Scan for the cell matching the given text and deliver its (X, Y) coordinate at center. 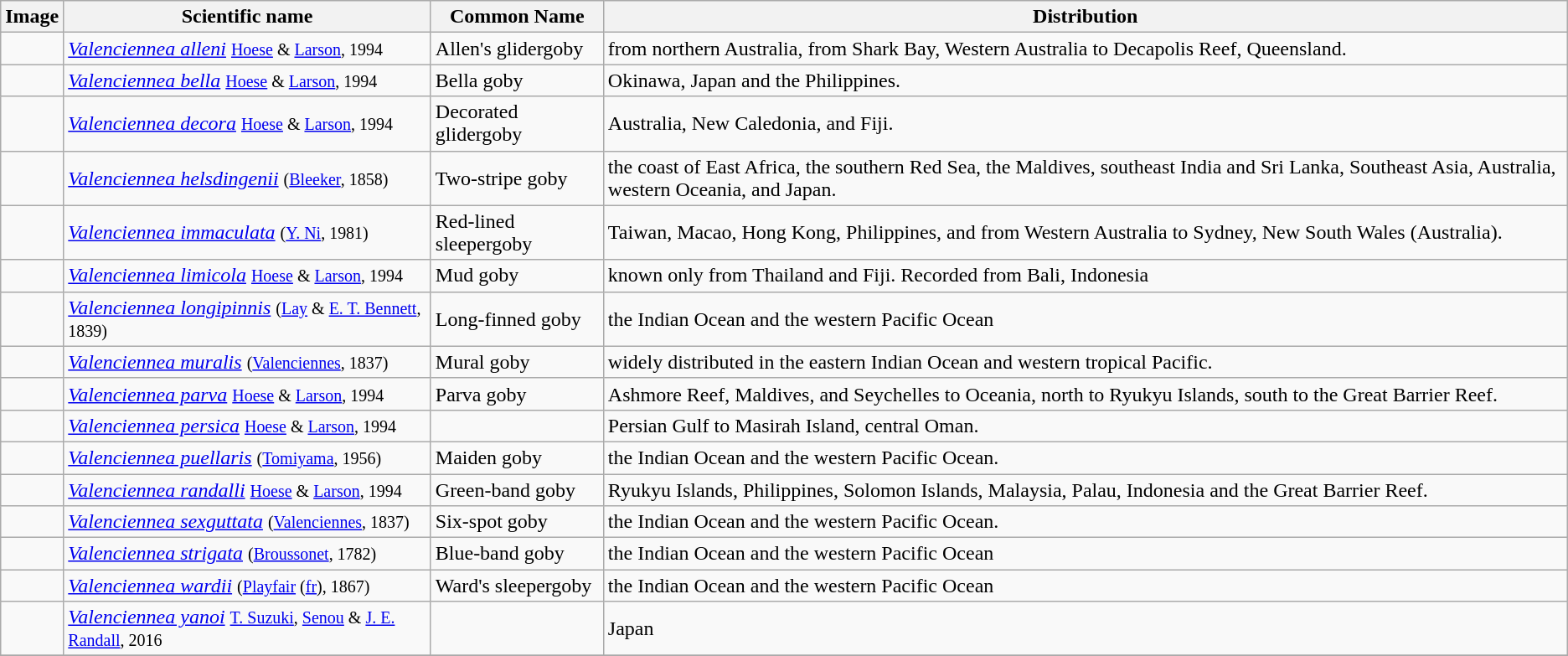
Japan (1086, 628)
Valenciennea randalli Hoese & Larson, 1994 (247, 490)
Decorated glidergoby (517, 124)
Valenciennea wardii (Playfair (fr), 1867) (247, 586)
Mural goby (517, 362)
Valenciennea longipinnis (Lay & E. T. Bennett, 1839) (247, 318)
Scientific name (247, 17)
Valenciennea limicola Hoese & Larson, 1994 (247, 276)
widely distributed in the eastern Indian Ocean and western tropical Pacific. (1086, 362)
Valenciennea yanoi T. Suzuki, Senou & J. E. Randall, 2016 (247, 628)
Long-finned goby (517, 318)
from northern Australia, from Shark Bay, Western Australia to Decapolis Reef, Queensland. (1086, 49)
Australia, New Caledonia, and Fiji. (1086, 124)
Common Name (517, 17)
Okinawa, Japan and the Philippines. (1086, 80)
Valenciennea parva Hoese & Larson, 1994 (247, 394)
Persian Gulf to Masirah Island, central Oman. (1086, 426)
Valenciennea muralis (Valenciennes, 1837) (247, 362)
known only from Thailand and Fiji. Recorded from Bali, Indonesia (1086, 276)
Mud goby (517, 276)
Ward's sleepergoby (517, 586)
Valenciennea puellaris (Tomiyama, 1956) (247, 457)
Two-stripe goby (517, 178)
Bella goby (517, 80)
Green-band goby (517, 490)
Ryukyu Islands, Philippines, Solomon Islands, Malaysia, Palau, Indonesia and the Great Barrier Reef. (1086, 490)
Valenciennea sexguttata (Valenciennes, 1837) (247, 522)
Valenciennea persica Hoese & Larson, 1994 (247, 426)
Distribution (1086, 17)
Ashmore Reef, Maldives, and Seychelles to Oceania, north to Ryukyu Islands, south to the Great Barrier Reef. (1086, 394)
Parva goby (517, 394)
Red-lined sleepergoby (517, 233)
Valenciennea decora Hoese & Larson, 1994 (247, 124)
Valenciennea immaculata (Y. Ni, 1981) (247, 233)
Image (32, 17)
Valenciennea helsdingenii (Bleeker, 1858) (247, 178)
Valenciennea strigata (Broussonet, 1782) (247, 554)
Blue-band goby (517, 554)
Valenciennea alleni Hoese & Larson, 1994 (247, 49)
Valenciennea bella Hoese & Larson, 1994 (247, 80)
Six-spot goby (517, 522)
the coast of East Africa, the southern Red Sea, the Maldives, southeast India and Sri Lanka, Southeast Asia, Australia, western Oceania, and Japan. (1086, 178)
Maiden goby (517, 457)
Allen's glidergoby (517, 49)
Taiwan, Macao, Hong Kong, Philippines, and from Western Australia to Sydney, New South Wales (Australia). (1086, 233)
